For the text-containing cell, return its midpoint in (x, y) coordinate format. 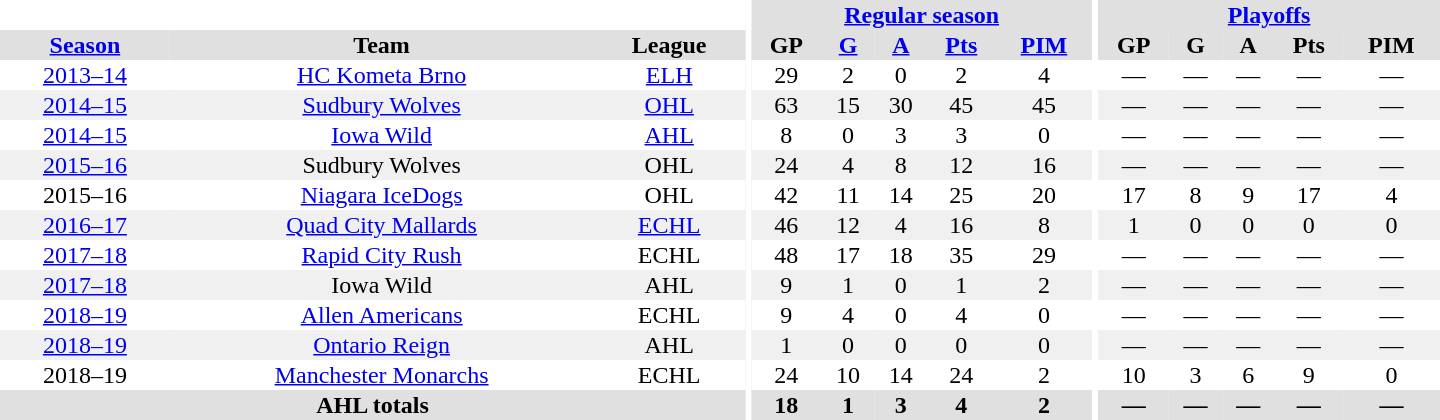
25 (961, 195)
Regular season (922, 15)
Allen Americans (382, 315)
48 (786, 255)
Quad City Mallards (382, 225)
ELH (669, 75)
15 (848, 105)
2013–14 (85, 75)
Ontario Reign (382, 345)
Manchester Monarchs (382, 375)
6 (1248, 375)
63 (786, 105)
HC Kometa Brno (382, 75)
11 (848, 195)
League (669, 45)
Season (85, 45)
Playoffs (1269, 15)
Team (382, 45)
42 (786, 195)
Niagara IceDogs (382, 195)
20 (1044, 195)
46 (786, 225)
AHL totals (372, 405)
35 (961, 255)
30 (900, 105)
2016–17 (85, 225)
Rapid City Rush (382, 255)
